Extract the [X, Y] coordinate from the center of the cell holding the provided text.  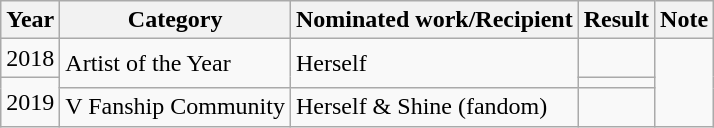
Herself & Shine (fandom) [434, 107]
Herself [434, 64]
Result [616, 20]
2018 [30, 58]
Category [176, 20]
2019 [30, 102]
Year [30, 20]
V Fanship Community [176, 107]
Nominated work/Recipient [434, 20]
Artist of the Year [176, 64]
Note [684, 20]
